Determine the (X, Y) coordinate at the center of the cell enclosing the given text.  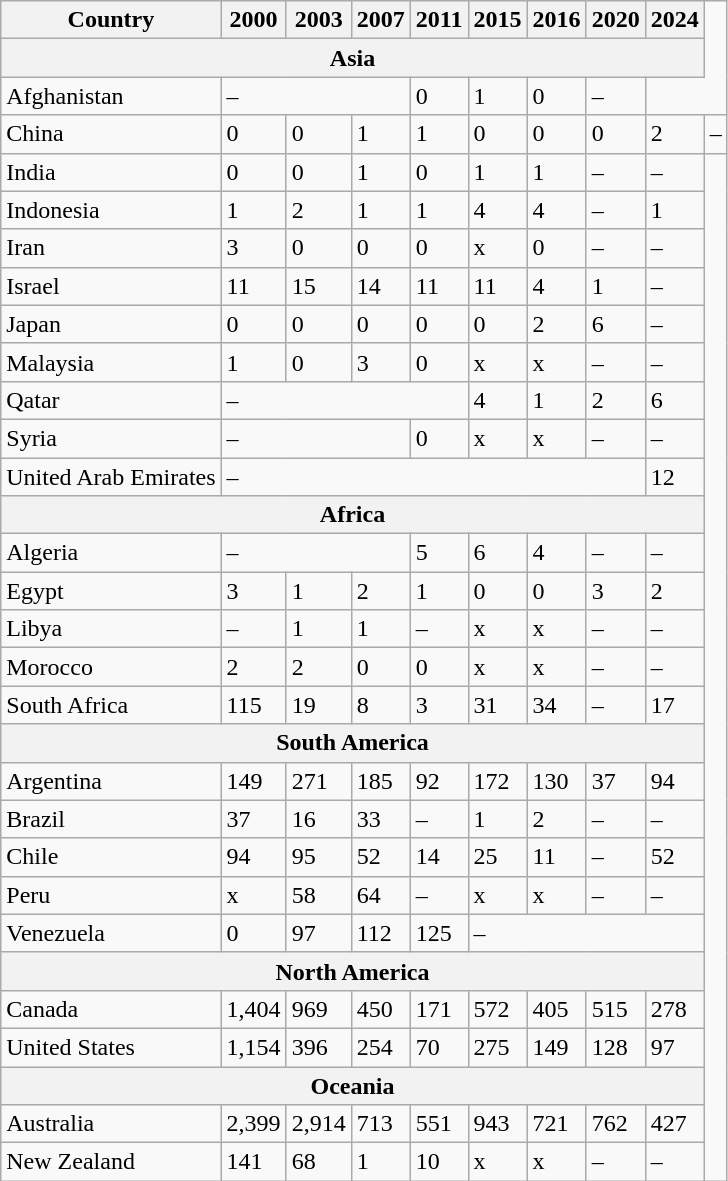
450 (380, 1009)
112 (380, 933)
Egypt (111, 591)
2015 (498, 20)
Chile (111, 857)
Africa (353, 515)
South America (353, 743)
172 (498, 781)
1,404 (254, 1009)
572 (498, 1009)
2020 (616, 20)
China (111, 134)
United Arab Emirates (111, 477)
Morocco (111, 667)
762 (616, 1124)
405 (556, 1009)
271 (318, 781)
2007 (380, 20)
68 (318, 1162)
Venezuela (111, 933)
128 (616, 1047)
Brazil (111, 819)
275 (498, 1047)
130 (556, 781)
Indonesia (111, 210)
396 (318, 1047)
551 (439, 1124)
2016 (556, 20)
Israel (111, 286)
17 (674, 705)
1,154 (254, 1047)
8 (380, 705)
Libya (111, 629)
Afghanistan (111, 96)
115 (254, 705)
2,914 (318, 1124)
515 (616, 1009)
Japan (111, 324)
5 (439, 553)
25 (498, 857)
India (111, 172)
125 (439, 933)
34 (556, 705)
427 (674, 1124)
64 (380, 895)
15 (318, 286)
2024 (674, 20)
943 (498, 1124)
2011 (439, 20)
969 (318, 1009)
10 (439, 1162)
721 (556, 1124)
United States (111, 1047)
Canada (111, 1009)
2000 (254, 20)
141 (254, 1162)
2003 (318, 20)
Algeria (111, 553)
2,399 (254, 1124)
92 (439, 781)
185 (380, 781)
Malaysia (111, 362)
16 (318, 819)
254 (380, 1047)
713 (380, 1124)
70 (439, 1047)
12 (674, 477)
Asia (353, 58)
New Zealand (111, 1162)
Australia (111, 1124)
Oceania (353, 1085)
Iran (111, 248)
33 (380, 819)
19 (318, 705)
58 (318, 895)
Argentina (111, 781)
North America (353, 971)
South Africa (111, 705)
171 (439, 1009)
278 (674, 1009)
Qatar (111, 400)
Peru (111, 895)
31 (498, 705)
Syria (111, 438)
Country (111, 20)
95 (318, 857)
